Detect which cell encompasses the target text, then output its (X, Y) center coordinate. 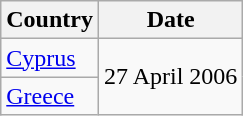
Cyprus (50, 58)
Greece (50, 96)
Country (50, 20)
27 April 2006 (170, 77)
Date (170, 20)
